From the cell containing the given text, extract its center point as (x, y) coordinate. 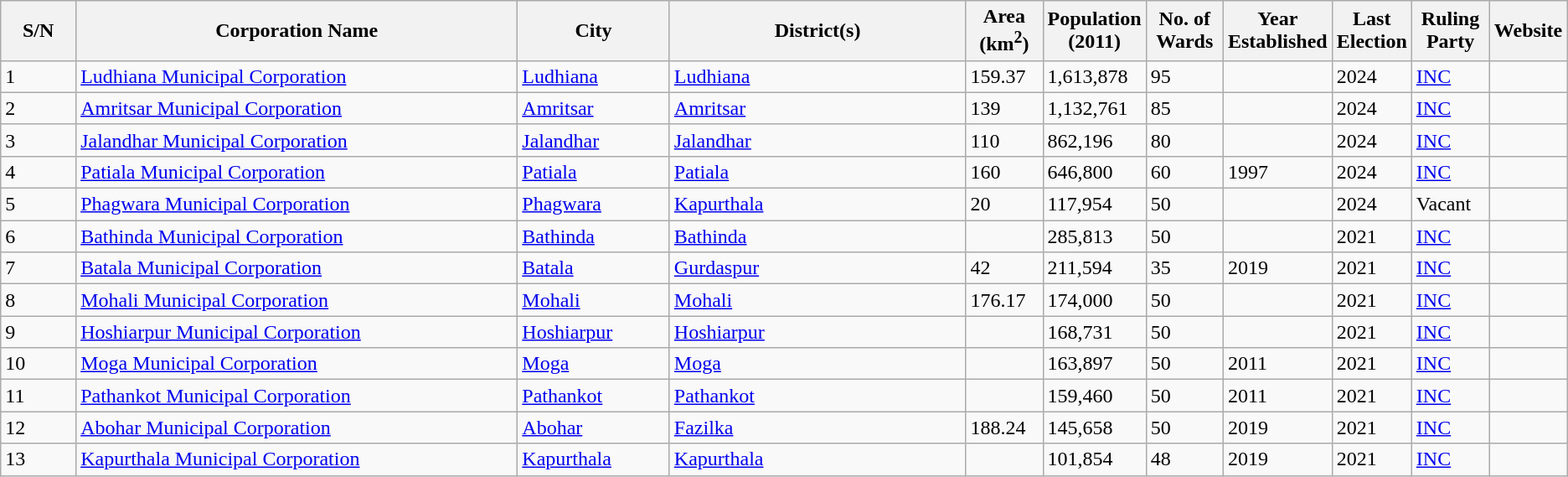
42 (1004, 268)
Fazilka (818, 428)
City (594, 31)
7 (39, 268)
Abohar Municipal Corporation (297, 428)
80 (1184, 140)
Patiala Municipal Corporation (297, 172)
Area (km2) (1004, 31)
159,460 (1094, 396)
85 (1184, 108)
Mohali Municipal Corporation (297, 300)
176.17 (1004, 300)
Pathankot Municipal Corporation (297, 396)
646,800 (1094, 172)
Bathinda Municipal Corporation (297, 236)
District(s) (818, 31)
20 (1004, 205)
5 (39, 205)
4 (39, 172)
Vacant (1450, 205)
95 (1184, 76)
10 (39, 364)
1,613,878 (1094, 76)
211,594 (1094, 268)
11 (39, 396)
3 (39, 140)
6 (39, 236)
13 (39, 459)
Population (2011) (1094, 31)
S/N (39, 31)
145,658 (1094, 428)
110 (1004, 140)
1,132,761 (1094, 108)
35 (1184, 268)
Moga Municipal Corporation (297, 364)
Jalandhar Municipal Corporation (297, 140)
Year Established (1277, 31)
Ludhiana Municipal Corporation (297, 76)
285,813 (1094, 236)
Batala (594, 268)
Last Election (1372, 31)
48 (1184, 459)
Batala Municipal Corporation (297, 268)
101,854 (1094, 459)
174,000 (1094, 300)
159.37 (1004, 76)
Website (1528, 31)
Hoshiarpur Municipal Corporation (297, 332)
862,196 (1094, 140)
Abohar (594, 428)
117,954 (1094, 205)
163,897 (1094, 364)
Phagwara Municipal Corporation (297, 205)
Amritsar Municipal Corporation (297, 108)
9 (39, 332)
Kapurthala Municipal Corporation (297, 459)
12 (39, 428)
188.24 (1004, 428)
168,731 (1094, 332)
Corporation Name (297, 31)
1 (39, 76)
139 (1004, 108)
Ruling Party (1450, 31)
Phagwara (594, 205)
8 (39, 300)
1997 (1277, 172)
No. of Wards (1184, 31)
2 (39, 108)
160 (1004, 172)
Gurdaspur (818, 268)
60 (1184, 172)
